Scan for the cell matching the given text and deliver its (x, y) coordinate at center. 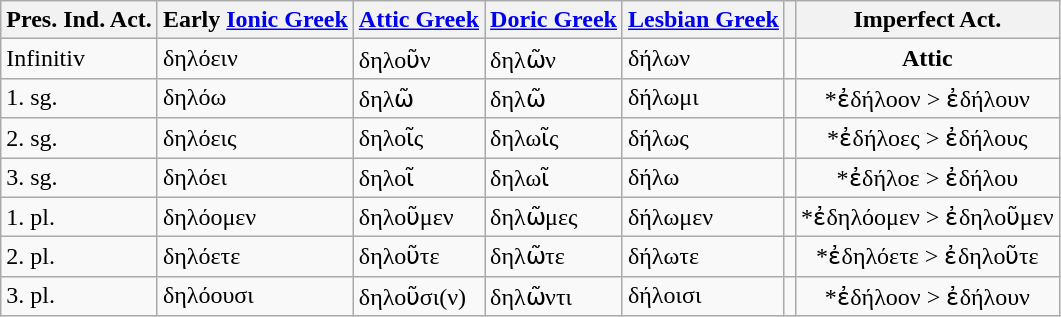
2. pl. (80, 257)
δήλω (703, 178)
δήλων (703, 59)
δηλοῦτε (418, 257)
Lesbian Greek (703, 20)
δηλόει (255, 178)
δηλοῦσι(ν) (418, 296)
Imperfect Act. (928, 20)
δήλωμεν (703, 217)
δηλόομεν (255, 217)
δηλοῖ (418, 178)
3. pl. (80, 296)
δηλόω (255, 98)
δηλῶντι (554, 296)
1. pl. (80, 217)
δηλόετε (255, 257)
δηλωῖ (554, 178)
Attic (928, 59)
δηλῶν (554, 59)
δηλοῦμεν (418, 217)
Pres. Ind. Act. (80, 20)
δηλῶμες (554, 217)
δήλωμι (703, 98)
δήλως (703, 138)
1. sg. (80, 98)
*ἐδήλοες > ἐδήλους (928, 138)
δηλωῖς (554, 138)
δήλοισι (703, 296)
*ἐδηλόετε > ἐδηλοῦτε (928, 257)
Attic Greek (418, 20)
δηλοῦν (418, 59)
2. sg. (80, 138)
δηλόειν (255, 59)
δηλῶτε (554, 257)
Infinitiv (80, 59)
Doric Greek (554, 20)
Early Ionic Greek (255, 20)
δήλωτε (703, 257)
3. sg. (80, 178)
*ἐδήλοε > ἐδήλου (928, 178)
δηλοῖς (418, 138)
δηλόεις (255, 138)
*ἐδηλόομεν > ἐδηλοῦμεν (928, 217)
δηλόουσι (255, 296)
